Extract the [X, Y] coordinate from the center of the cell holding the provided text.  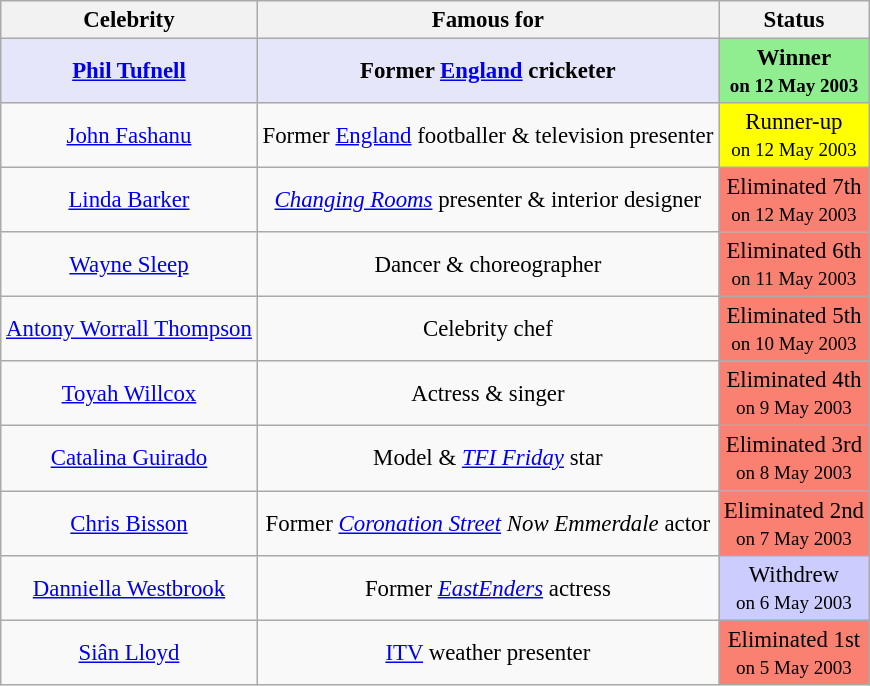
Eliminated 6th on 11 May 2003 [794, 264]
Former England footballer & television presenter [488, 136]
Withdrew on 6 May 2003 [794, 588]
Wayne Sleep [129, 264]
Eliminated 7th on 12 May 2003 [794, 200]
John Fashanu [129, 136]
Former EastEnders actress [488, 588]
Siân Lloyd [129, 652]
Danniella Westbrook [129, 588]
Eliminated 4th on 9 May 2003 [794, 394]
Eliminated 3rd on 8 May 2003 [794, 458]
Model & TFI Friday star [488, 458]
ITV weather presenter [488, 652]
Status [794, 20]
Former Coronation Street Now Emmerdale actor [488, 522]
Eliminated 1st on 5 May 2003 [794, 652]
Celebrity chef [488, 330]
Chris Bisson [129, 522]
Runner-up on 12 May 2003 [794, 136]
Changing Rooms presenter & interior designer [488, 200]
Dancer & choreographer [488, 264]
Famous for [488, 20]
Phil Tufnell [129, 70]
Former England cricketer [488, 70]
Winneron 12 May 2003 [794, 70]
Celebrity [129, 20]
Catalina Guirado [129, 458]
Eliminated 2nd on 7 May 2003 [794, 522]
Toyah Willcox [129, 394]
Eliminated 5th on 10 May 2003 [794, 330]
Linda Barker [129, 200]
Actress & singer [488, 394]
Antony Worrall Thompson [129, 330]
